Return (x, y) of the center of cell containing provided text 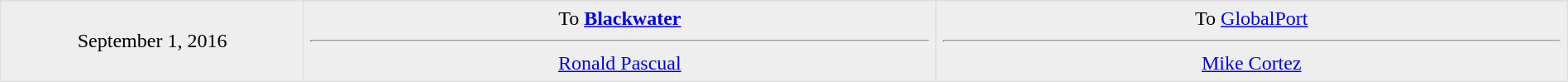
To BlackwaterRonald Pascual (619, 41)
To GlobalPortMike Cortez (1251, 41)
September 1, 2016 (152, 41)
